Return [X, Y] of the center of cell containing provided text 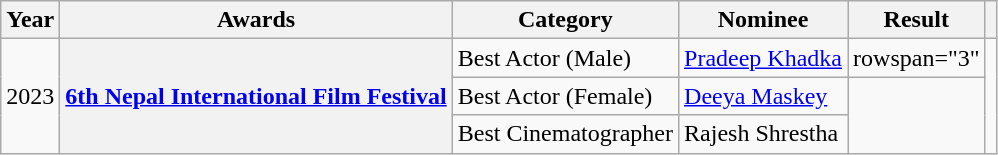
rowspan="3" [917, 58]
6th Nepal International Film Festival [256, 96]
Result [917, 20]
Best Cinematographer [565, 134]
Pradeep Khadka [764, 58]
Awards [256, 20]
Best Actor (Female) [565, 96]
Best Actor (Male) [565, 58]
Deeya Maskey [764, 96]
Year [30, 20]
2023 [30, 96]
Nominee [764, 20]
Category [565, 20]
Rajesh Shrestha [764, 134]
